From the cell containing the given text, extract its center point as [x, y] coordinate. 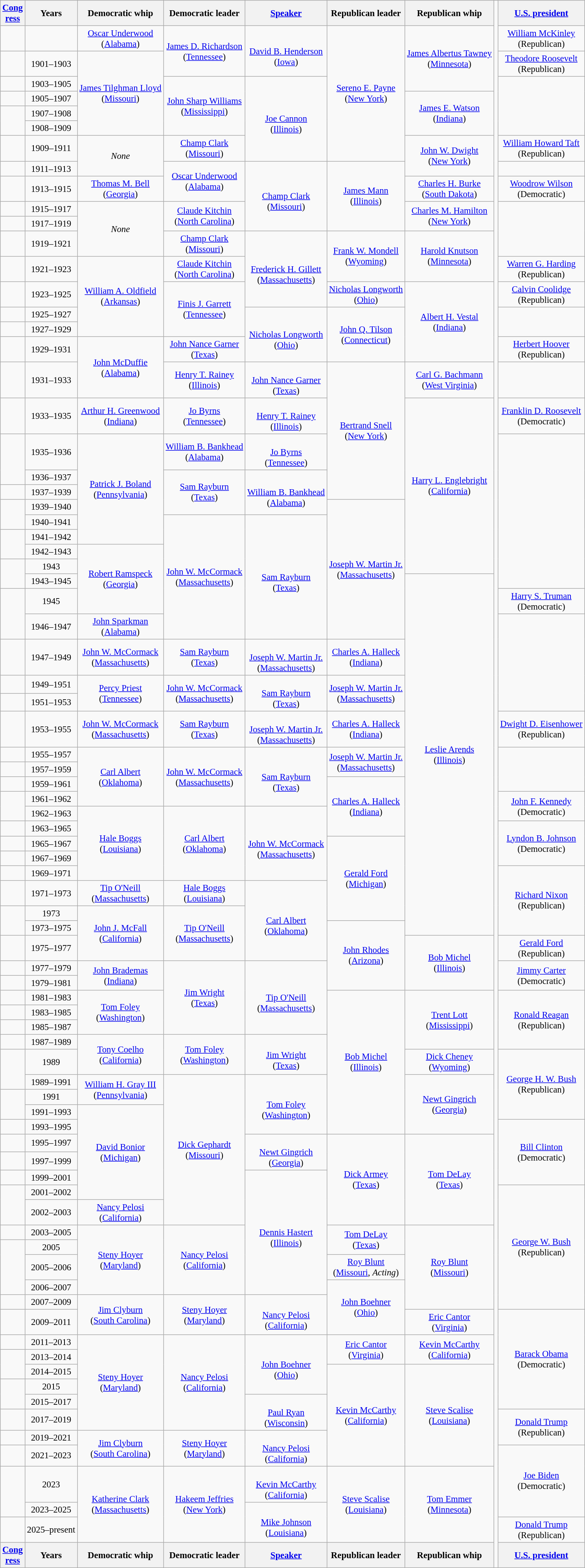
John Q. Tilson(Connecticut) [366, 335]
Carl G. Bachmann(West Virginia) [449, 380]
Gerald Ford(Michigan) [366, 879]
William H. Gray III(Pennsylvania) [120, 1089]
2015–2017 [51, 1402]
Trent Lott(Mississippi) [449, 1020]
2014–2015 [51, 1372]
Paul Ryan(Wisconsin) [286, 1412]
1967–1969 [51, 858]
2005 [51, 1247]
Charles M. Hamilton(New York) [449, 216]
Harry S. Truman(Democratic) [541, 601]
2009–2011 [51, 1322]
1908–1909 [51, 129]
1955–1957 [51, 755]
Harold Knutson(Minnesota) [449, 256]
1911–1913 [51, 169]
1951–1953 [51, 702]
William A. Oldfield(Arkansas) [120, 297]
Franklin D. Roosevelt(Democratic) [541, 416]
Dennis Hastert(Illinois) [286, 1233]
2011–2013 [51, 1342]
Finis J. Garrett(Tennessee) [204, 309]
1927–1929 [51, 329]
Tom Emmer(Minnesota) [449, 1504]
Katherine Clark(Massachusetts) [120, 1504]
1987–1989 [51, 1042]
Charles H. Burke(South Dakota) [449, 189]
1971–1973 [51, 893]
James D. Richardson(Tennessee) [204, 51]
1973–1975 [51, 928]
John Rhodes(Arizona) [366, 956]
1989 [51, 1062]
John J. McFall(California) [120, 933]
Arthur H. Greenwood(Indiana) [120, 416]
1989–1991 [51, 1082]
John Sharp Williams(Mississippi) [204, 106]
Bill Clinton(Democratic) [541, 1152]
2015 [51, 1387]
2025–present [51, 1530]
1939–1940 [51, 507]
1983–1985 [51, 1013]
Warren G. Harding(Republican) [541, 269]
1937–1939 [51, 492]
John F. Kennedy(Democratic) [541, 806]
1936–1937 [51, 477]
1981–1983 [51, 998]
1919–1921 [51, 244]
1999–2001 [51, 1177]
Woodrow Wilson(Democratic) [541, 189]
1940–1941 [51, 522]
1962–1963 [51, 814]
1957–1959 [51, 770]
1985–1987 [51, 1027]
1959–1961 [51, 784]
Tony Coelho(California) [120, 1055]
George H. W. Bush(Republican) [541, 1084]
1925–1927 [51, 315]
Barack Obama(Democratic) [541, 1359]
William Howard Taft(Republican) [541, 149]
1995–1997 [51, 1143]
Dick Armey(Texas) [366, 1179]
1979–1981 [51, 983]
1975–1977 [51, 948]
Roy Blunt(Missouri) [449, 1267]
1953–1955 [51, 730]
2007–2009 [51, 1302]
Mike Johnson(Louisiana) [286, 1522]
1949–1951 [51, 684]
George W. Bush(Republican) [541, 1247]
2019–2021 [51, 1437]
2017–2019 [51, 1419]
James Tilghman Lloyd(Missouri) [120, 94]
2021–2023 [51, 1456]
Hakeem Jeffries(New York) [204, 1504]
1945 [51, 601]
Frank W. Mondell(Wyoming) [366, 256]
2002–2003 [51, 1212]
David B. Henderson(Iowa) [286, 51]
1931–1933 [51, 380]
William McKinley(Republican) [541, 39]
Dwight D. Eisenhower(Republican) [541, 730]
1923–1925 [51, 294]
1921–1923 [51, 269]
Richard Nixon(Republican) [541, 901]
Harry L. Englebright(California) [449, 486]
Dick Gephardt(Missouri) [204, 1150]
1997–1999 [51, 1161]
1909–1911 [51, 149]
Joe Cannon(Illinois) [286, 119]
1991–1993 [51, 1112]
1941–1942 [51, 537]
Bertrand Snell(New York) [366, 431]
Roy Blunt(Missouri, Acting) [366, 1267]
2023 [51, 1484]
Gerald Ford(Republican) [541, 948]
John McDuffie(Alabama) [120, 367]
1961–1962 [51, 799]
1935–1936 [51, 452]
Joe Biden(Democratic) [541, 1481]
1963–1965 [51, 829]
1903–1905 [51, 84]
1993–1995 [51, 1127]
John Brademas(Indiana) [120, 975]
1943–1945 [51, 581]
2003–2005 [51, 1233]
John Sparkman(Alabama) [120, 627]
Theodore Roosevelt(Republican) [541, 64]
John W. Dwight(New York) [449, 156]
1933–1935 [51, 416]
Ronald Reagan(Republican) [541, 1020]
Albert H. Vestal(Indiana) [449, 322]
James Mann(Illinois) [366, 196]
James E. Watson(Indiana) [449, 113]
2023–2025 [51, 1509]
1946–1947 [51, 627]
2001–2002 [51, 1192]
Jimmy Carter(Democratic) [541, 975]
2013–2014 [51, 1357]
1915–1917 [51, 209]
1905–1907 [51, 99]
1907–1908 [51, 114]
Herbert Hoover(Republican) [541, 349]
1977–1979 [51, 968]
Sereno E. Payne(New York) [366, 94]
Dick Cheney(Wyoming) [449, 1062]
1969–1971 [51, 873]
1942–1943 [51, 551]
2006–2007 [51, 1288]
David Bonior(Michigan) [120, 1152]
1965–1967 [51, 844]
Patrick J. Boland(Pennsylvania) [120, 489]
1947–1949 [51, 657]
1943 [51, 566]
1917–1919 [51, 223]
Robert Ramspeck(Georgia) [120, 579]
1973 [51, 913]
Thomas M. Bell(Georgia) [120, 189]
Leslie Arends(Illinois) [449, 755]
Percy Priest(Tennessee) [120, 693]
1929–1931 [51, 349]
1991 [51, 1097]
1901–1903 [51, 64]
James Albertus Tawney(Minnesota) [449, 59]
1913–1915 [51, 189]
Frederick H. Gillett(Massachusetts) [286, 269]
Lyndon B. Johnson(Democratic) [541, 843]
Calvin Coolidge(Republican) [541, 294]
2005–2006 [51, 1267]
